Extract the [x, y] coordinate from the center of the cell holding the provided text.  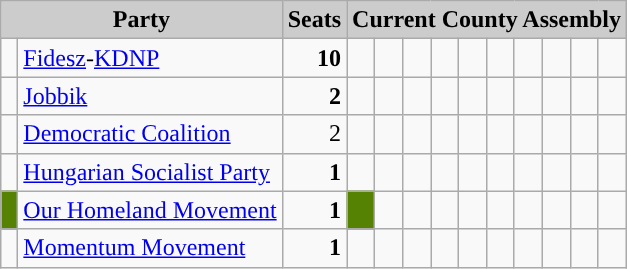
Seats [314, 20]
Hungarian Socialist Party [150, 172]
Jobbik [150, 96]
Momentum Movement [150, 248]
Our Homeland Movement [150, 210]
10 [314, 58]
Party [142, 20]
Democratic Coalition [150, 134]
Fidesz-KDNP [150, 58]
Current County Assembly [487, 20]
